Provide the (X, Y) coordinate of the cell's center where the given text is located.  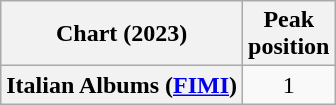
Italian Albums (FIMI) (122, 85)
Chart (2023) (122, 34)
1 (289, 85)
Peakposition (289, 34)
